Identify which cell holds the provided text, then report its (X, Y) central coordinate. 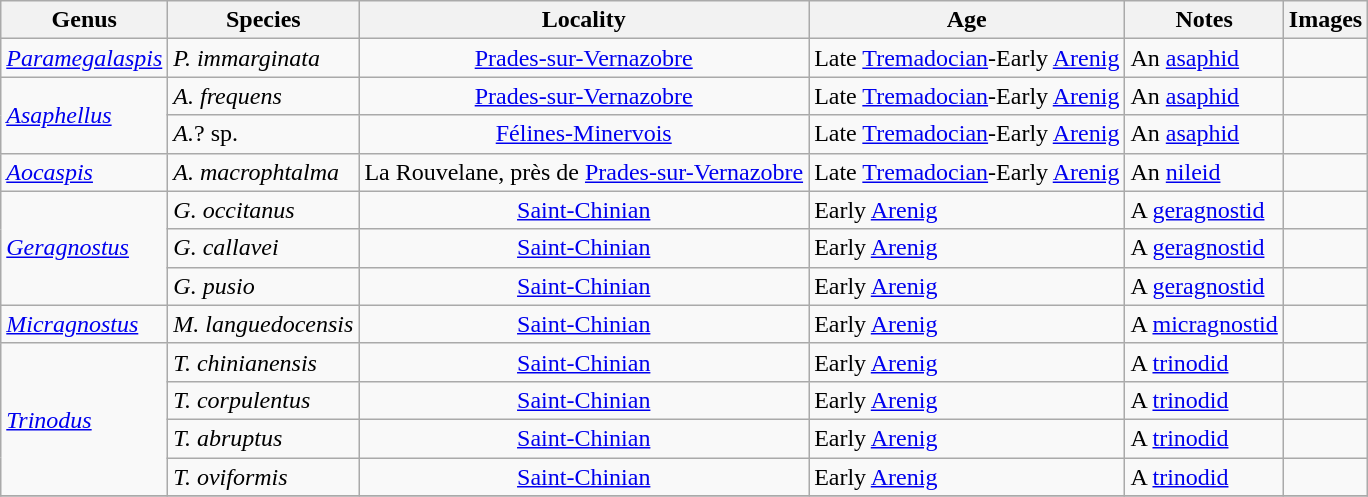
A. frequens (264, 96)
Species (264, 20)
Aocaspis (84, 172)
Locality (584, 20)
Micragnostus (84, 324)
Paramegalaspis (84, 58)
T. chinianensis (264, 362)
Trinodus (84, 419)
M. languedocensis (264, 324)
La Rouvelane, près de Prades-sur-Vernazobre (584, 172)
Age (967, 20)
A. macrophtalma (264, 172)
Images (1325, 20)
Notes (1204, 20)
G. callavei (264, 248)
Asaphellus (84, 115)
A micragnostid (1204, 324)
P. immarginata (264, 58)
Geragnostus (84, 248)
G. pusio (264, 286)
T. oviformis (264, 477)
Félines-Minervois (584, 134)
A.? sp. (264, 134)
G. occitanus (264, 210)
T. abruptus (264, 438)
An nileid (1204, 172)
T. corpulentus (264, 400)
Genus (84, 20)
